Detect which cell encompasses the target text, then output its (x, y) center coordinate. 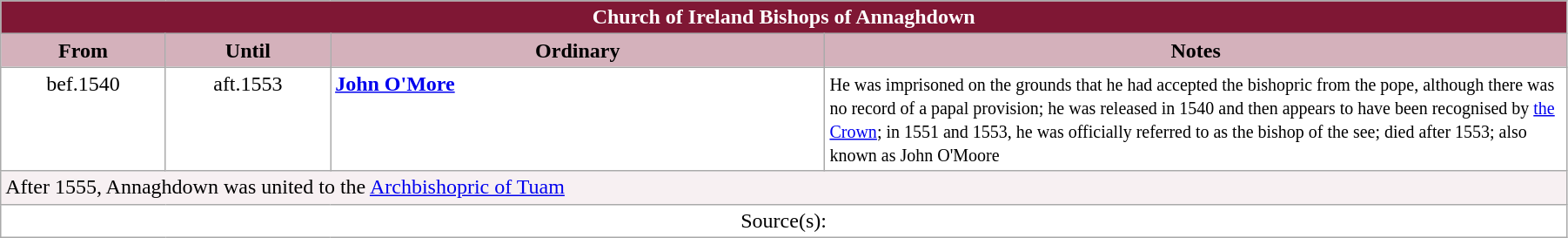
Source(s): (784, 221)
bef.1540 (84, 119)
Until (247, 51)
aft.1553 (247, 119)
Notes (1196, 51)
From (84, 51)
After 1555, Annaghdown was united to the Archbishopric of Tuam (784, 187)
Ordinary (578, 51)
Church of Ireland Bishops of Annaghdown (784, 17)
John O'More (578, 119)
